Detect which cell encompasses the target text, then output its (X, Y) center coordinate. 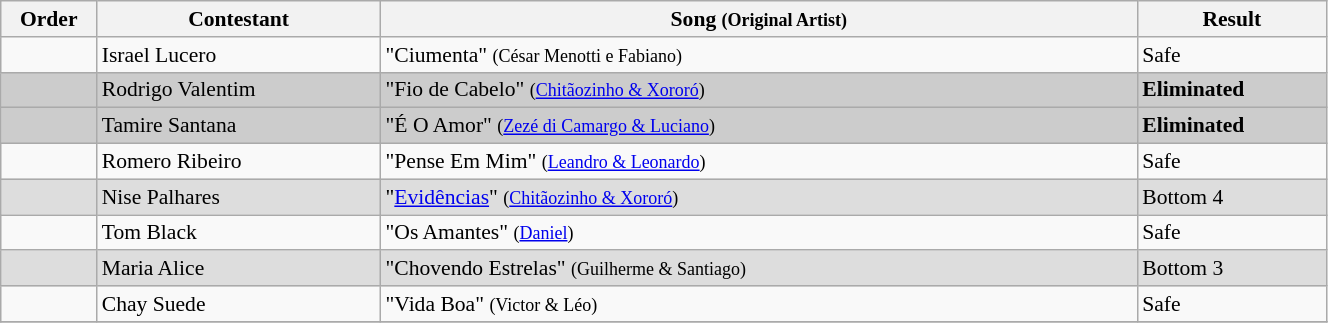
Song (Original Artist) (758, 19)
"Fio de Cabelo" (Chitãozinho & Xororó) (758, 90)
Tamire Santana (239, 126)
Romero Ribeiro (239, 162)
"Chovendo Estrelas" (Guilherme & Santiago) (758, 269)
Contestant (239, 19)
Rodrigo Valentim (239, 90)
"É O Amor" (Zezé di Camargo & Luciano) (758, 126)
"Ciumenta" (César Menotti e Fabiano) (758, 55)
Maria Alice (239, 269)
"Os Amantes" (Daniel) (758, 233)
"Evidências" (Chitãozinho & Xororó) (758, 197)
Bottom 4 (1232, 197)
"Vida Boa" (Victor & Léo) (758, 304)
Result (1232, 19)
Bottom 3 (1232, 269)
Nise Palhares (239, 197)
Chay Suede (239, 304)
"Pense Em Mim" (Leandro & Leonardo) (758, 162)
Order (49, 19)
Israel Lucero (239, 55)
Tom Black (239, 233)
